Output the [x, y] coordinate of the center of the cell containing the given text.  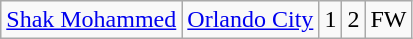
2 [354, 20]
FW [388, 20]
Shak Mohammed [92, 20]
Orlando City [250, 20]
1 [330, 20]
